Identify which cell holds the provided text, then report its (X, Y) central coordinate. 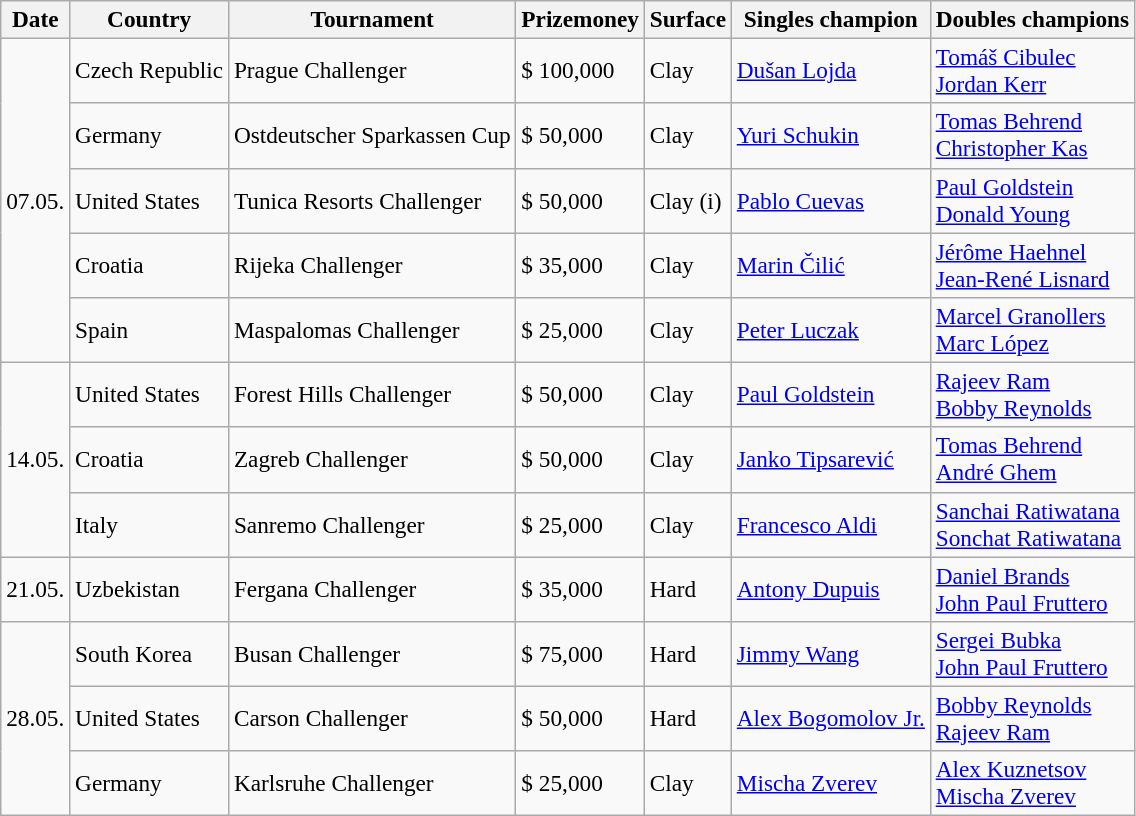
Rijeka Challenger (372, 264)
Tomas Behrend André Ghem (1032, 460)
Doubles champions (1032, 19)
Busan Challenger (372, 654)
Dušan Lojda (830, 70)
Sanremo Challenger (372, 524)
Czech Republic (150, 70)
Marcel Granollers Marc López (1032, 330)
Paul Goldstein (830, 394)
Tomas Behrend Christopher Kas (1032, 136)
Alex Kuznetsov Mischa Zverev (1032, 784)
South Korea (150, 654)
Forest Hills Challenger (372, 394)
Paul Goldstein Donald Young (1032, 200)
Mischa Zverev (830, 784)
28.05. (36, 718)
Francesco Aldi (830, 524)
Jimmy Wang (830, 654)
Rajeev Ram Bobby Reynolds (1032, 394)
Prizemoney (580, 19)
Carson Challenger (372, 718)
Uzbekistan (150, 588)
Prague Challenger (372, 70)
Sanchai Ratiwatana Sonchat Ratiwatana (1032, 524)
Sergei Bubka John Paul Fruttero (1032, 654)
Singles champion (830, 19)
Surface (688, 19)
Ostdeutscher Sparkassen Cup (372, 136)
Spain (150, 330)
Yuri Schukin (830, 136)
Italy (150, 524)
Country (150, 19)
07.05. (36, 200)
Antony Dupuis (830, 588)
Pablo Cuevas (830, 200)
Peter Luczak (830, 330)
Daniel Brands John Paul Fruttero (1032, 588)
14.05. (36, 459)
Fergana Challenger (372, 588)
$ 75,000 (580, 654)
Date (36, 19)
21.05. (36, 588)
Janko Tipsarević (830, 460)
Jérôme Haehnel Jean-René Lisnard (1032, 264)
Bobby Reynolds Rajeev Ram (1032, 718)
Tunica Resorts Challenger (372, 200)
Zagreb Challenger (372, 460)
Marin Čilić (830, 264)
$ 100,000 (580, 70)
Maspalomas Challenger (372, 330)
Tournament (372, 19)
Alex Bogomolov Jr. (830, 718)
Karlsruhe Challenger (372, 784)
Clay (i) (688, 200)
Tomáš Cibulec Jordan Kerr (1032, 70)
